Extract the (X, Y) coordinate from the center of the cell holding the provided text.  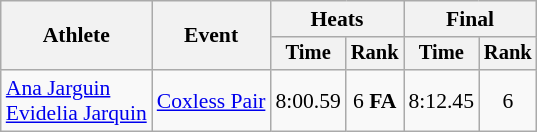
8:00.59 (308, 100)
6 (508, 100)
Athlete (76, 36)
8:12.45 (442, 100)
6 FA (375, 100)
Heats (336, 19)
Coxless Pair (212, 100)
Final (470, 19)
Event (212, 36)
Ana JarguinEvidelia Jarquin (76, 100)
